Detect which cell encompasses the target text, then output its (x, y) center coordinate. 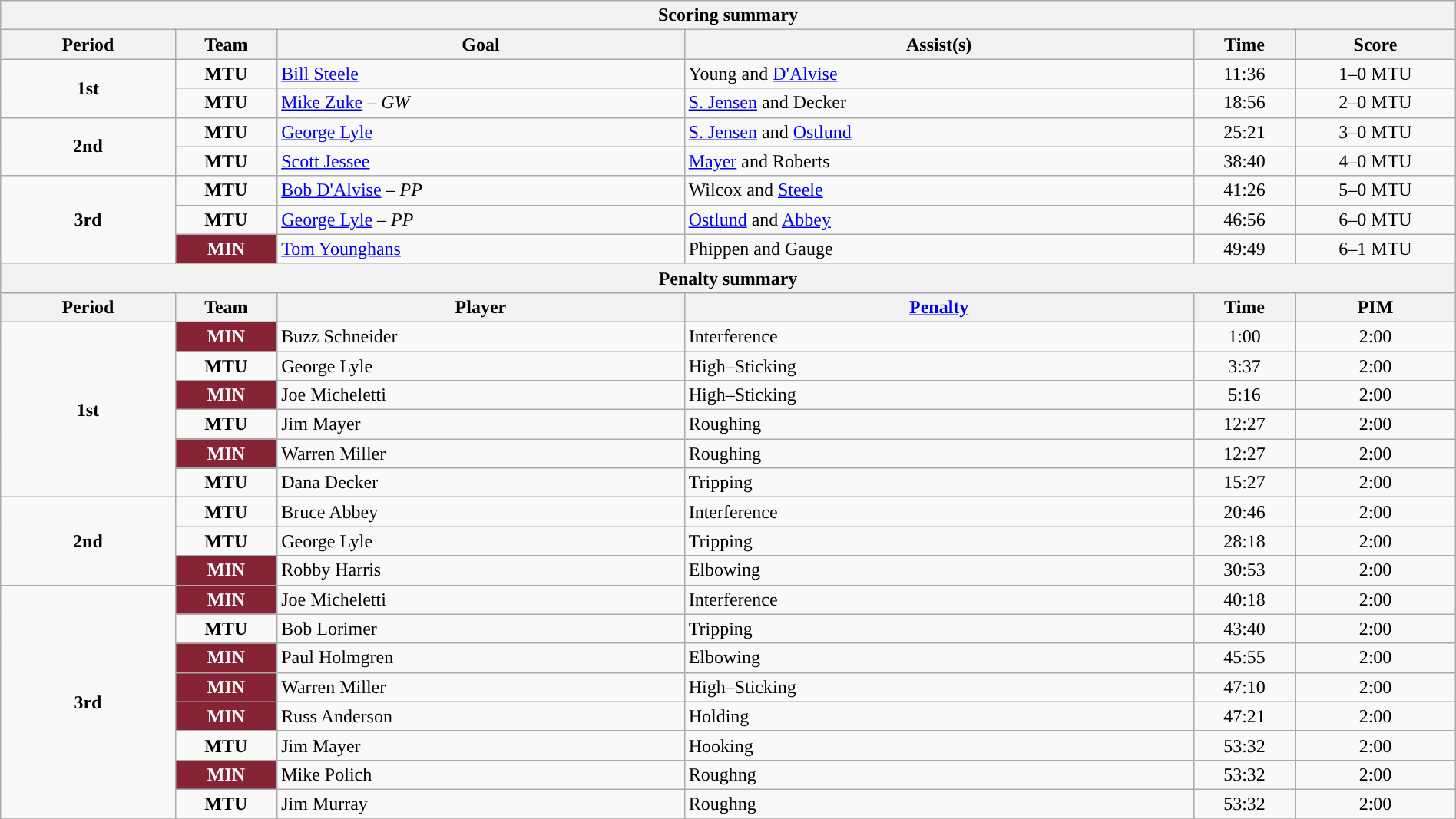
41:26 (1244, 190)
Bob D'Alvise – PP (481, 190)
Young and D'Alvise (938, 74)
Tom Younghans (481, 249)
11:36 (1244, 74)
6–0 MTU (1375, 220)
Penalty (938, 307)
Wilcox and Steele (938, 190)
1–0 MTU (1375, 74)
S. Jensen and Decker (938, 103)
47:21 (1244, 716)
Mayer and Roberts (938, 161)
Ostlund and Abbey (938, 220)
46:56 (1244, 220)
Bill Steele (481, 74)
5:16 (1244, 395)
Jim Murray (481, 804)
Scoring summary (728, 15)
Bruce Abbey (481, 512)
Penalty summary (728, 278)
Player (481, 307)
Dana Decker (481, 483)
40:18 (1244, 599)
Phippen and Gauge (938, 249)
20:46 (1244, 512)
Mike Polich (481, 774)
Mike Zuke – GW (481, 103)
5–0 MTU (1375, 190)
2–0 MTU (1375, 103)
47:10 (1244, 687)
15:27 (1244, 483)
Holding (938, 716)
PIM (1375, 307)
S. Jensen and Ostlund (938, 132)
38:40 (1244, 161)
Hooking (938, 745)
Robby Harris (481, 570)
28:18 (1244, 541)
Score (1375, 45)
25:21 (1244, 132)
30:53 (1244, 570)
Russ Anderson (481, 716)
Goal (481, 45)
Bob Lorimer (481, 629)
49:49 (1244, 249)
Buzz Schneider (481, 336)
6–1 MTU (1375, 249)
3:37 (1244, 366)
18:56 (1244, 103)
4–0 MTU (1375, 161)
Scott Jessee (481, 161)
3–0 MTU (1375, 132)
Assist(s) (938, 45)
George Lyle – PP (481, 220)
1:00 (1244, 336)
Paul Holmgren (481, 658)
43:40 (1244, 629)
45:55 (1244, 658)
